For the text-containing cell, return its midpoint in (X, Y) coordinate format. 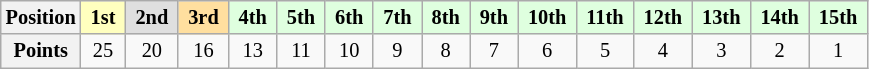
Position (41, 17)
14th (779, 17)
16 (203, 51)
3 (721, 51)
15th (838, 17)
10th (547, 17)
2nd (152, 17)
3rd (203, 17)
Points (41, 51)
8 (446, 51)
2 (779, 51)
20 (152, 51)
8th (446, 17)
13 (253, 51)
5th (301, 17)
11 (301, 51)
7th (397, 17)
1 (838, 51)
4th (253, 17)
6 (547, 51)
9 (397, 51)
10 (349, 51)
11th (604, 17)
1st (104, 17)
7 (494, 51)
25 (104, 51)
13th (721, 17)
12th (663, 17)
4 (663, 51)
6th (349, 17)
5 (604, 51)
9th (494, 17)
